Provide the [X, Y] coordinate of the cell's center where the given text is located.  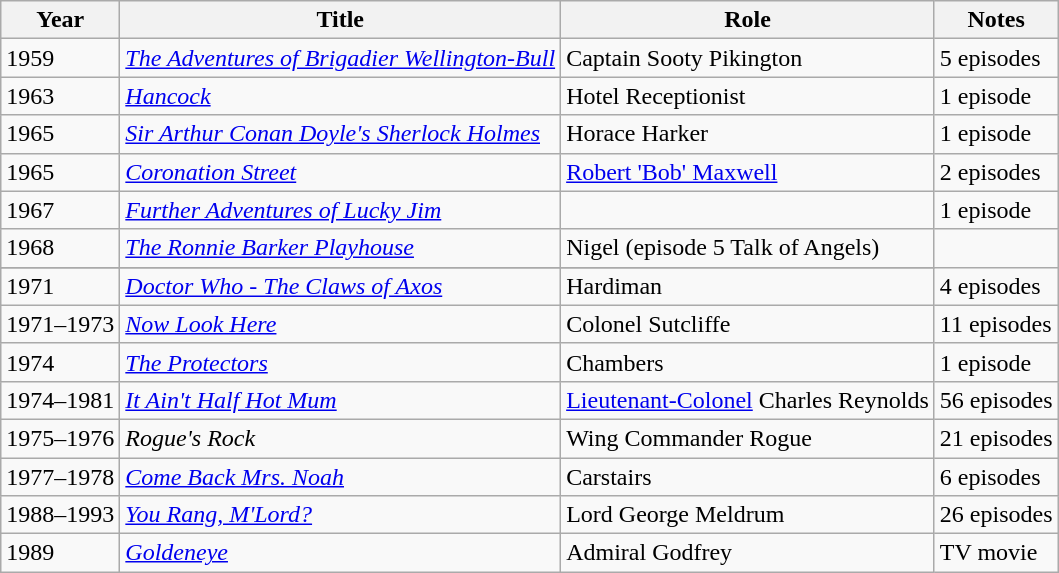
1974–1981 [60, 400]
1963 [60, 96]
Come Back Mrs. Noah [340, 477]
56 episodes [996, 400]
It Ain't Half Hot Mum [340, 400]
6 episodes [996, 477]
Goldeneye [340, 553]
Lieutenant-Colonel Charles Reynolds [748, 400]
1967 [60, 210]
1968 [60, 248]
1971 [60, 286]
11 episodes [996, 324]
1959 [60, 58]
1988–1993 [60, 515]
Doctor Who - The Claws of Axos [340, 286]
1977–1978 [60, 477]
Robert 'Bob' Maxwell [748, 172]
5 episodes [996, 58]
2 episodes [996, 172]
Notes [996, 20]
Captain Sooty Pikington [748, 58]
Rogue's Rock [340, 438]
Lord George Meldrum [748, 515]
21 episodes [996, 438]
1975–1976 [60, 438]
Colonel Sutcliffe [748, 324]
Wing Commander Rogue [748, 438]
Further Adventures of Lucky Jim [340, 210]
Nigel (episode 5 Talk of Angels) [748, 248]
1989 [60, 553]
Sir Arthur Conan Doyle's Sherlock Holmes [340, 134]
Admiral Godfrey [748, 553]
Year [60, 20]
Carstairs [748, 477]
Role [748, 20]
1974 [60, 362]
4 episodes [996, 286]
26 episodes [996, 515]
Hotel Receptionist [748, 96]
Chambers [748, 362]
Title [340, 20]
1971–1973 [60, 324]
Hancock [340, 96]
Now Look Here [340, 324]
Hardiman [748, 286]
You Rang, M'Lord? [340, 515]
TV movie [996, 553]
The Adventures of Brigadier Wellington-Bull [340, 58]
The Protectors [340, 362]
The Ronnie Barker Playhouse [340, 248]
Horace Harker [748, 134]
Coronation Street [340, 172]
